Find where the given text appears and provide that cell's center as (x, y) coordinate. 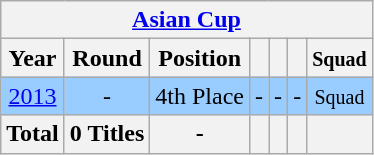
Total (33, 134)
Round (107, 58)
Year (33, 58)
Position (200, 58)
2013 (33, 96)
0 Titles (107, 134)
Asian Cup (186, 20)
4th Place (200, 96)
